Determine the (X, Y) coordinate at the center of the cell enclosing the given text.  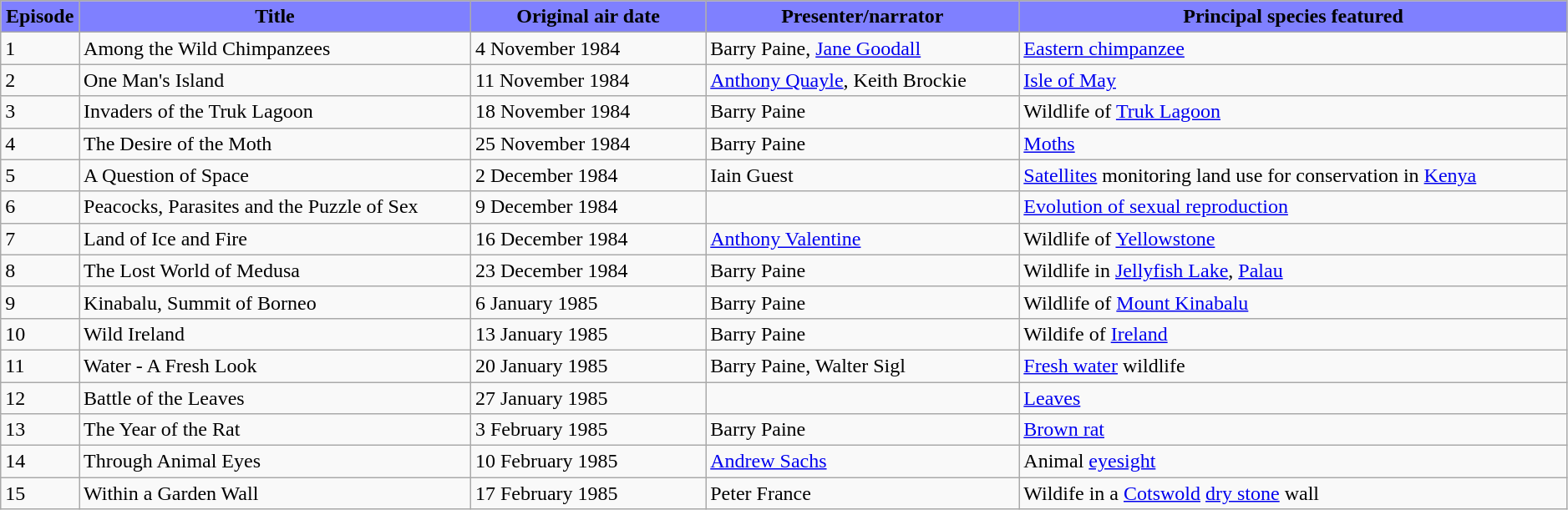
Barry Paine, Jane Goodall (862, 48)
Presenter/narrator (862, 17)
18 November 1984 (588, 112)
23 December 1984 (588, 270)
13 January 1985 (588, 334)
A Question of Space (276, 175)
The Desire of the Moth (276, 144)
Wildife of Ireland (1293, 334)
Leaves (1293, 398)
Within a Garden Wall (276, 493)
Title (276, 17)
25 November 1984 (588, 144)
15 (40, 493)
Wild Ireland (276, 334)
The Year of the Rat (276, 430)
11 (40, 366)
27 January 1985 (588, 398)
10 February 1985 (588, 462)
Andrew Sachs (862, 462)
14 (40, 462)
4 November 1984 (588, 48)
Eastern chimpanzee (1293, 48)
12 (40, 398)
Episode (40, 17)
Moths (1293, 144)
Iain Guest (862, 175)
Evolution of sexual reproduction (1293, 207)
Among the Wild Chimpanzees (276, 48)
3 February 1985 (588, 430)
2 December 1984 (588, 175)
Peacocks, Parasites and the Puzzle of Sex (276, 207)
2 (40, 80)
1 (40, 48)
Anthony Quayle, Keith Brockie (862, 80)
6 (40, 207)
16 December 1984 (588, 239)
Invaders of the Truk Lagoon (276, 112)
Brown rat (1293, 430)
Wildlife of Yellowstone (1293, 239)
5 (40, 175)
Water - A Fresh Look (276, 366)
Kinabalu, Summit of Borneo (276, 302)
17 February 1985 (588, 493)
9 December 1984 (588, 207)
9 (40, 302)
13 (40, 430)
Fresh water wildlife (1293, 366)
Isle of May (1293, 80)
3 (40, 112)
11 November 1984 (588, 80)
Wildife in a Cotswold dry stone wall (1293, 493)
Barry Paine, Walter Sigl (862, 366)
Wildlife of Truk Lagoon (1293, 112)
8 (40, 270)
Satellites monitoring land use for conservation in Kenya (1293, 175)
Original air date (588, 17)
Wildlife of Mount Kinabalu (1293, 302)
The Lost World of Medusa (276, 270)
4 (40, 144)
Peter France (862, 493)
One Man's Island (276, 80)
Land of Ice and Fire (276, 239)
10 (40, 334)
Wildlife in Jellyfish Lake, Palau (1293, 270)
Principal species featured (1293, 17)
7 (40, 239)
20 January 1985 (588, 366)
Battle of the Leaves (276, 398)
Through Animal Eyes (276, 462)
Anthony Valentine (862, 239)
6 January 1985 (588, 302)
Animal eyesight (1293, 462)
